Pinpoint the cell where the given text exists, returning its [X, Y] midpoint coordinate. 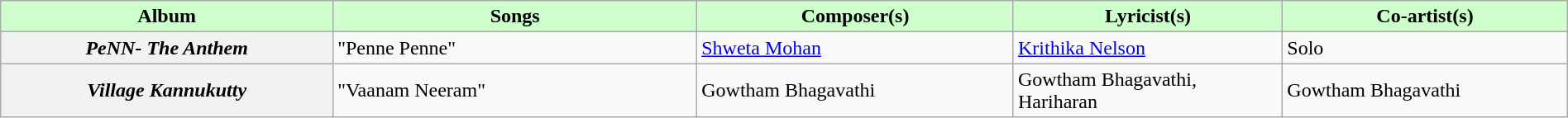
Composer(s) [855, 17]
Co-artist(s) [1425, 17]
Songs [515, 17]
Solo [1425, 48]
Gowtham Bhagavathi, Hariharan [1148, 91]
PeNN- The Anthem [167, 48]
"Penne Penne" [515, 48]
Album [167, 17]
Shweta Mohan [855, 48]
Village Kannukutty [167, 91]
"Vaanam Neeram" [515, 91]
Krithika Nelson [1148, 48]
Lyricist(s) [1148, 17]
